From the cell containing the given text, extract its center point as [x, y] coordinate. 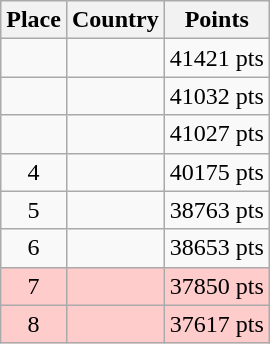
Place [34, 20]
8 [34, 324]
4 [34, 172]
37850 pts [216, 286]
41421 pts [216, 58]
40175 pts [216, 172]
38653 pts [216, 248]
Country [115, 20]
5 [34, 210]
Points [216, 20]
7 [34, 286]
37617 pts [216, 324]
41027 pts [216, 134]
38763 pts [216, 210]
6 [34, 248]
41032 pts [216, 96]
